From the cell containing the given text, extract its center point as [X, Y] coordinate. 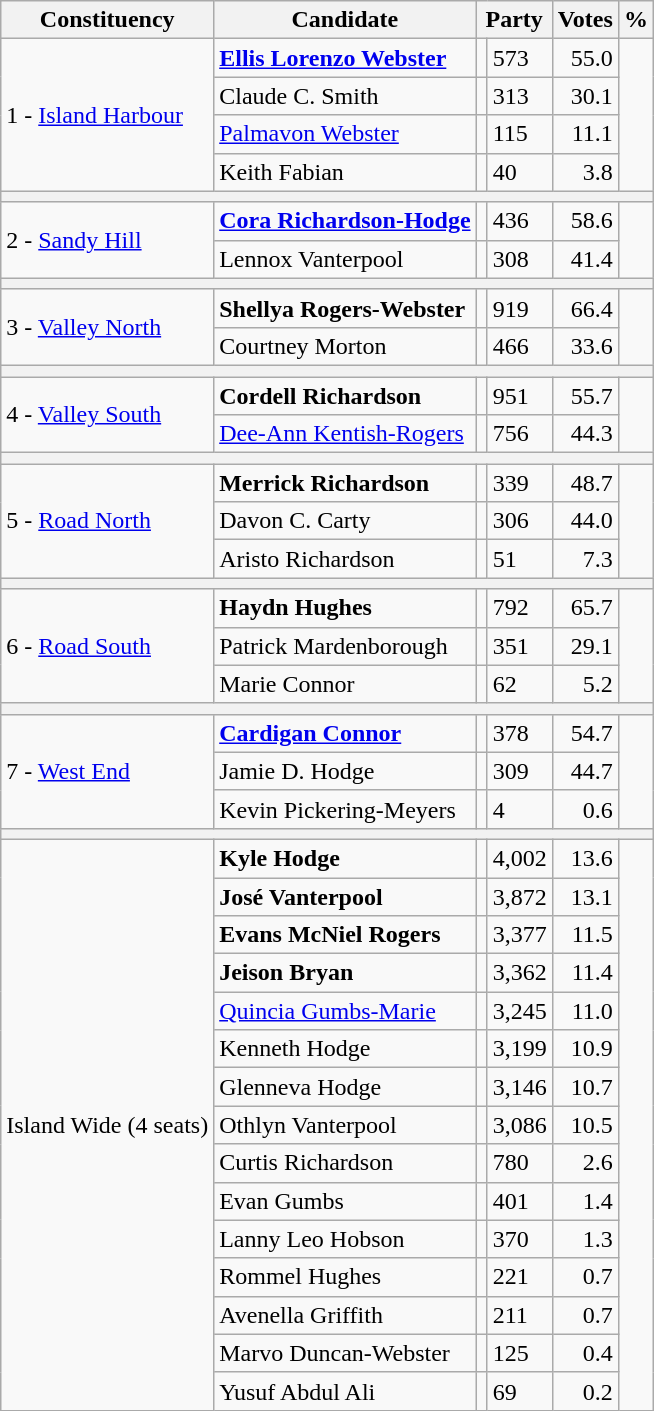
Cardigan Connor [345, 733]
51 [520, 559]
Davon C. Carty [345, 521]
339 [520, 483]
Evan Gumbs [345, 1201]
66.4 [585, 308]
Cora Richardson-Hodge [345, 221]
Merrick Richardson [345, 483]
4 - Valley South [108, 414]
Constituency [108, 20]
0.2 [585, 1391]
2.6 [585, 1163]
370 [520, 1239]
Lennox Vanterpool [345, 259]
3,377 [520, 935]
573 [520, 58]
44.0 [585, 521]
313 [520, 96]
Marvo Duncan-Webster [345, 1353]
756 [520, 434]
221 [520, 1277]
401 [520, 1201]
Quincia Gumbs-Marie [345, 1011]
33.6 [585, 346]
65.7 [585, 608]
29.1 [585, 646]
Haydn Hughes [345, 608]
308 [520, 259]
6 - Road South [108, 646]
7.3 [585, 559]
3,086 [520, 1125]
Ellis Lorenzo Webster [345, 58]
4 [520, 809]
10.9 [585, 1049]
Party [514, 20]
40 [520, 172]
Keith Fabian [345, 172]
4,002 [520, 858]
919 [520, 308]
10.5 [585, 1125]
José Vanterpool [345, 897]
3,146 [520, 1087]
Palmavon Webster [345, 134]
Jeison Bryan [345, 973]
62 [520, 684]
11.5 [585, 935]
69 [520, 1391]
30.1 [585, 96]
Patrick Mardenborough [345, 646]
3 - Valley North [108, 327]
125 [520, 1353]
44.3 [585, 434]
10.7 [585, 1087]
351 [520, 646]
0.4 [585, 1353]
3.8 [585, 172]
Othlyn Vanterpool [345, 1125]
Kevin Pickering-Meyers [345, 809]
58.6 [585, 221]
55.0 [585, 58]
0.6 [585, 809]
Aristo Richardson [345, 559]
5 - Road North [108, 521]
Island Wide (4 seats) [108, 1124]
211 [520, 1315]
5.2 [585, 684]
11.1 [585, 134]
Avenella Griffith [345, 1315]
55.7 [585, 395]
1.4 [585, 1201]
Rommel Hughes [345, 1277]
Lanny Leo Hobson [345, 1239]
Cordell Richardson [345, 395]
11.0 [585, 1011]
Curtis Richardson [345, 1163]
Candidate [345, 20]
7 - West End [108, 771]
54.7 [585, 733]
% [636, 20]
Kyle Hodge [345, 858]
3,199 [520, 1049]
306 [520, 521]
Courtney Morton [345, 346]
41.4 [585, 259]
780 [520, 1163]
436 [520, 221]
13.6 [585, 858]
Yusuf Abdul Ali [345, 1391]
13.1 [585, 897]
Marie Connor [345, 684]
3,245 [520, 1011]
3,872 [520, 897]
Votes [585, 20]
48.7 [585, 483]
1 - Island Harbour [108, 115]
11.4 [585, 973]
378 [520, 733]
Claude C. Smith [345, 96]
Shellya Rogers-Webster [345, 308]
Jamie D. Hodge [345, 771]
466 [520, 346]
44.7 [585, 771]
Dee-Ann Kentish-Rogers [345, 434]
309 [520, 771]
1.3 [585, 1239]
3,362 [520, 973]
Glenneva Hodge [345, 1087]
951 [520, 395]
115 [520, 134]
Kenneth Hodge [345, 1049]
2 - Sandy Hill [108, 240]
Evans McNiel Rogers [345, 935]
792 [520, 608]
